Return (x, y) of the center of cell containing provided text 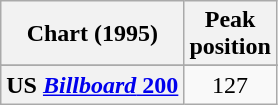
Peakposition (230, 34)
Chart (1995) (92, 34)
127 (230, 85)
US Billboard 200 (92, 85)
